Search for the cell housing the specified text and yield its [x, y] center coordinate. 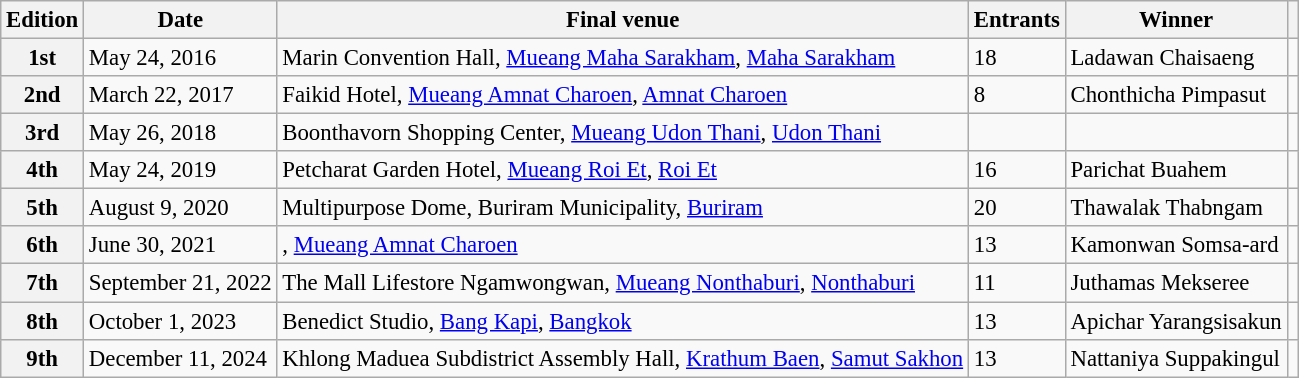
8th [42, 321]
Marin Convention Hall, Mueang Maha Sarakham, Maha Sarakham [622, 58]
The Mall Lifestore Ngamwongwan, Mueang Nonthaburi, Nonthaburi [622, 283]
Entrants [1016, 20]
5th [42, 208]
6th [42, 245]
May 26, 2018 [180, 133]
Parichat Buahem [1176, 170]
11 [1016, 283]
December 11, 2024 [180, 358]
Faikid Hotel, Mueang Amnat Charoen, Amnat Charoen [622, 95]
16 [1016, 170]
Final venue [622, 20]
4th [42, 170]
Chonthicha Pimpasut [1176, 95]
1st [42, 58]
Nattaniya Suppakingul [1176, 358]
20 [1016, 208]
October 1, 2023 [180, 321]
Apichar Yarangsisakun [1176, 321]
7th [42, 283]
Boonthavorn Shopping Center, Mueang Udon Thani, Udon Thani [622, 133]
2nd [42, 95]
Multipurpose Dome, Buriram Municipality, Buriram [622, 208]
Ladawan Chaisaeng [1176, 58]
, Mueang Amnat Charoen [622, 245]
March 22, 2017 [180, 95]
Khlong Maduea Subdistrict Assembly Hall, Krathum Baen, Samut Sakhon [622, 358]
Petcharat Garden Hotel, Mueang Roi Et, Roi Et [622, 170]
May 24, 2016 [180, 58]
September 21, 2022 [180, 283]
June 30, 2021 [180, 245]
Date [180, 20]
3rd [42, 133]
18 [1016, 58]
Edition [42, 20]
Winner [1176, 20]
Thawalak Thabngam [1176, 208]
9th [42, 358]
August 9, 2020 [180, 208]
Kamonwan Somsa-ard [1176, 245]
8 [1016, 95]
Benedict Studio, Bang Kapi, Bangkok [622, 321]
May 24, 2019 [180, 170]
Juthamas Mekseree [1176, 283]
